Scan for the cell matching the given text and deliver its (x, y) coordinate at center. 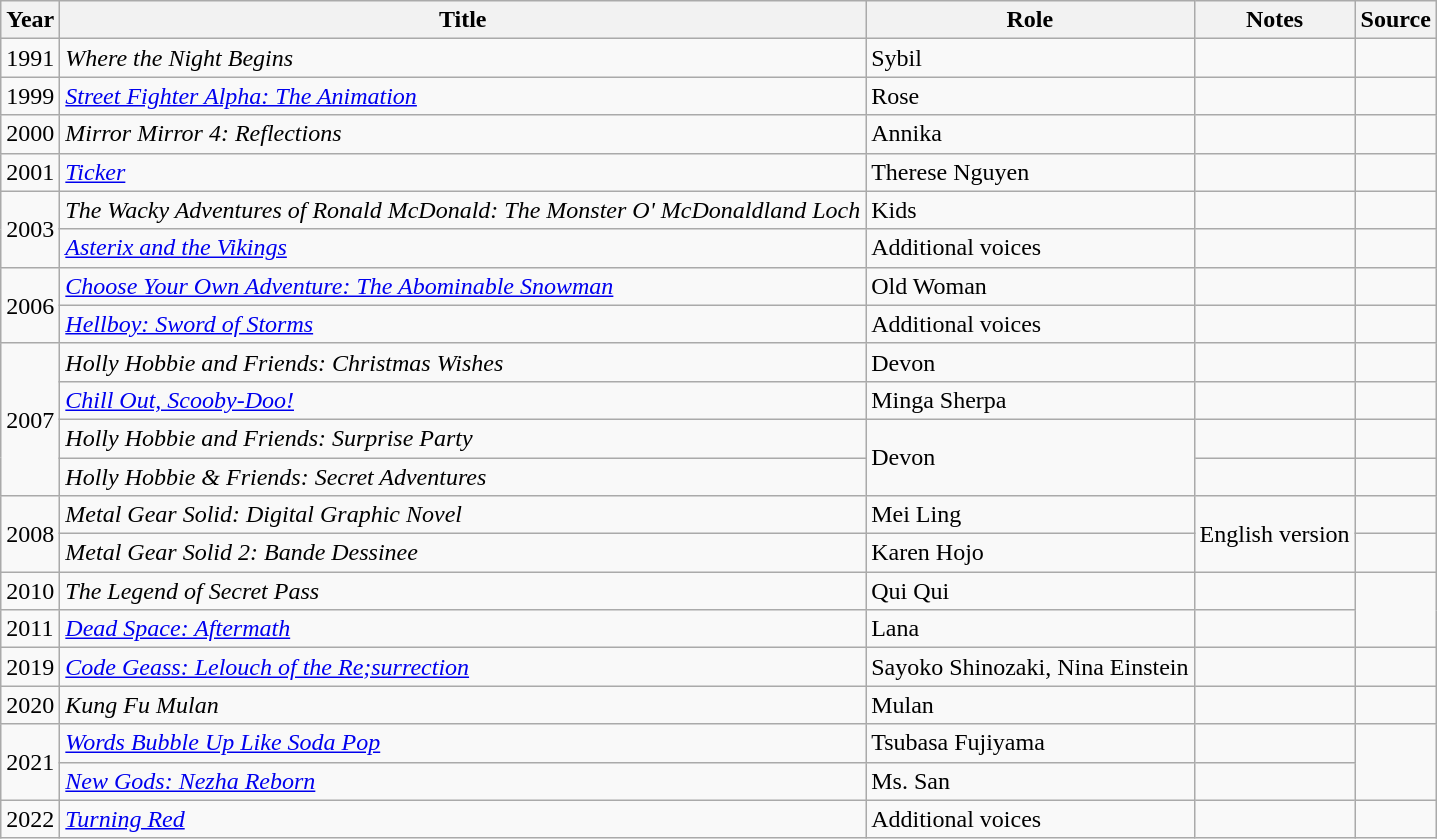
Holly Hobbie and Friends: Christmas Wishes (463, 362)
Karen Hojo (1030, 553)
Words Bubble Up Like Soda Pop (463, 743)
Asterix and the Vikings (463, 248)
Tsubasa Fujiyama (1030, 743)
Old Woman (1030, 286)
Code Geass: Lelouch of the Re;surrection (463, 667)
Where the Night Begins (463, 58)
1999 (30, 96)
Holly Hobbie and Friends: Surprise Party (463, 438)
Hellboy: Sword of Storms (463, 324)
Therese Nguyen (1030, 172)
Mei Ling (1030, 515)
Kung Fu Mulan (463, 705)
Holly Hobbie & Friends: Secret Adventures (463, 477)
Street Fighter Alpha: The Animation (463, 96)
Kids (1030, 210)
Sayoko Shinozaki, Nina Einstein (1030, 667)
2010 (30, 591)
Choose Your Own Adventure: The Abominable Snowman (463, 286)
Year (30, 20)
2008 (30, 534)
2011 (30, 629)
Rose (1030, 96)
Ticker (463, 172)
2000 (30, 134)
2022 (30, 819)
Dead Space: Aftermath (463, 629)
2001 (30, 172)
Metal Gear Solid: Digital Graphic Novel (463, 515)
Lana (1030, 629)
Role (1030, 20)
Turning Red (463, 819)
2003 (30, 229)
Ms. San (1030, 781)
The Wacky Adventures of Ronald McDonald: The Monster O' McDonaldland Loch (463, 210)
Minga Sherpa (1030, 400)
Qui Qui (1030, 591)
Chill Out, Scooby-Doo! (463, 400)
Annika (1030, 134)
2021 (30, 762)
Source (1396, 20)
1991 (30, 58)
2007 (30, 419)
Notes (1274, 20)
2019 (30, 667)
New Gods: Nezha Reborn (463, 781)
Mulan (1030, 705)
2020 (30, 705)
2006 (30, 305)
Mirror Mirror 4: Reflections (463, 134)
The Legend of Secret Pass (463, 591)
Metal Gear Solid 2: Bande Dessinee (463, 553)
Title (463, 20)
Sybil (1030, 58)
English version (1274, 534)
